Capture the cell that displays the provided text and extract its [x, y] central coordinate. 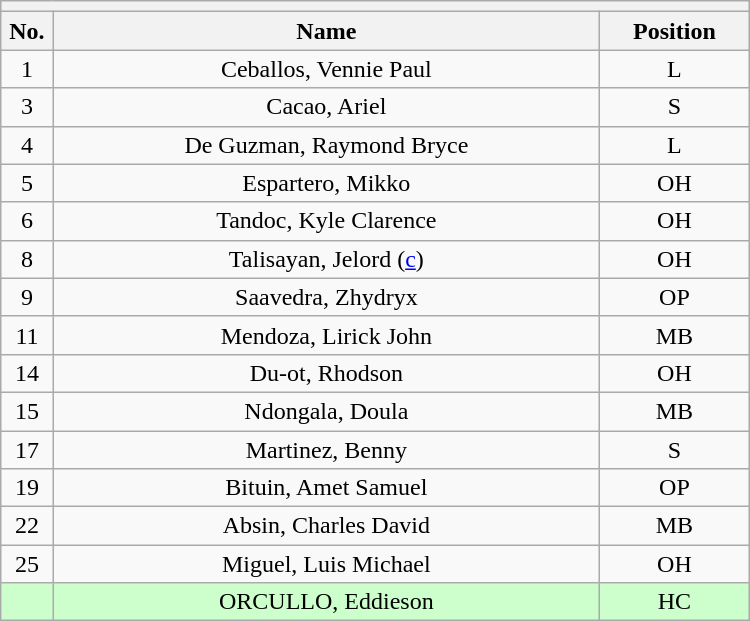
Absin, Charles David [326, 526]
Cacao, Ariel [326, 107]
9 [27, 297]
6 [27, 221]
22 [27, 526]
Talisayan, Jelord (c) [326, 259]
8 [27, 259]
5 [27, 183]
11 [27, 335]
Miguel, Luis Michael [326, 564]
Ndongala, Doula [326, 411]
14 [27, 373]
Bituin, Amet Samuel [326, 488]
HC [675, 602]
Ceballos, Vennie Paul [326, 69]
Tandoc, Kyle Clarence [326, 221]
Position [675, 31]
3 [27, 107]
No. [27, 31]
4 [27, 145]
25 [27, 564]
15 [27, 411]
Espartero, Mikko [326, 183]
Saavedra, Zhydryx [326, 297]
De Guzman, Raymond Bryce [326, 145]
19 [27, 488]
Mendoza, Lirick John [326, 335]
Du-ot, Rhodson [326, 373]
17 [27, 449]
Martinez, Benny [326, 449]
ORCULLO, Eddieson [326, 602]
Name [326, 31]
1 [27, 69]
